For the text-containing cell, return its midpoint in [x, y] coordinate format. 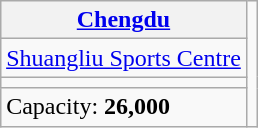
Capacity: 26,000 [124, 107]
Shuangliu Sports Centre [124, 58]
Chengdu [124, 20]
